For the text-containing cell, return its midpoint in (x, y) coordinate format. 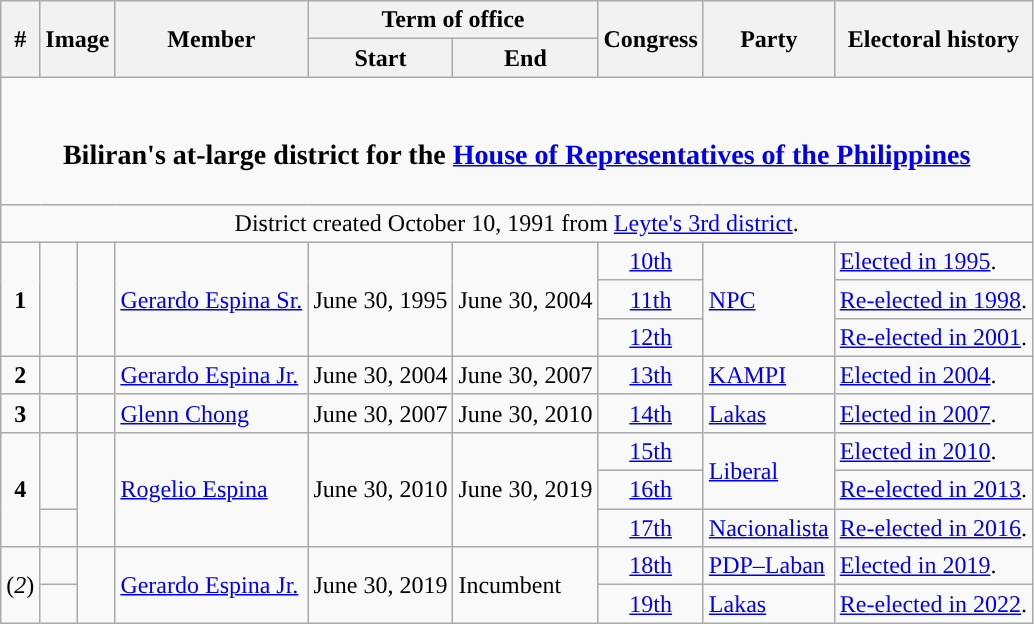
June 30, 1995 (380, 299)
19th (650, 604)
Start (380, 58)
16th (650, 490)
Elected in 2010. (933, 451)
Elected in 2007. (933, 413)
1 (20, 299)
District created October 10, 1991 from Leyte's 3rd district. (517, 223)
Party (768, 39)
2 (20, 375)
Gerardo Espina Sr. (212, 299)
Electoral history (933, 39)
Rogelio Espina (212, 489)
Re-elected in 1998. (933, 299)
Elected in 2004. (933, 375)
# (20, 39)
15th (650, 451)
10th (650, 261)
3 (20, 413)
11th (650, 299)
17th (650, 528)
Image (78, 39)
13th (650, 375)
Biliran's at-large district for the House of Representatives of the Philippines (517, 140)
Liberal (768, 470)
18th (650, 566)
KAMPI (768, 375)
Re-elected in 2022. (933, 604)
Term of office (453, 20)
NPC (768, 299)
Elected in 1995. (933, 261)
Glenn Chong (212, 413)
(2) (20, 585)
Re-elected in 2013. (933, 490)
12th (650, 337)
Incumbent (526, 585)
Re-elected in 2001. (933, 337)
Elected in 2019. (933, 566)
14th (650, 413)
Congress (650, 39)
PDP–Laban (768, 566)
Re-elected in 2016. (933, 528)
Member (212, 39)
Nacionalista (768, 528)
4 (20, 489)
End (526, 58)
